Scan for the cell matching the given text and deliver its [x, y] coordinate at center. 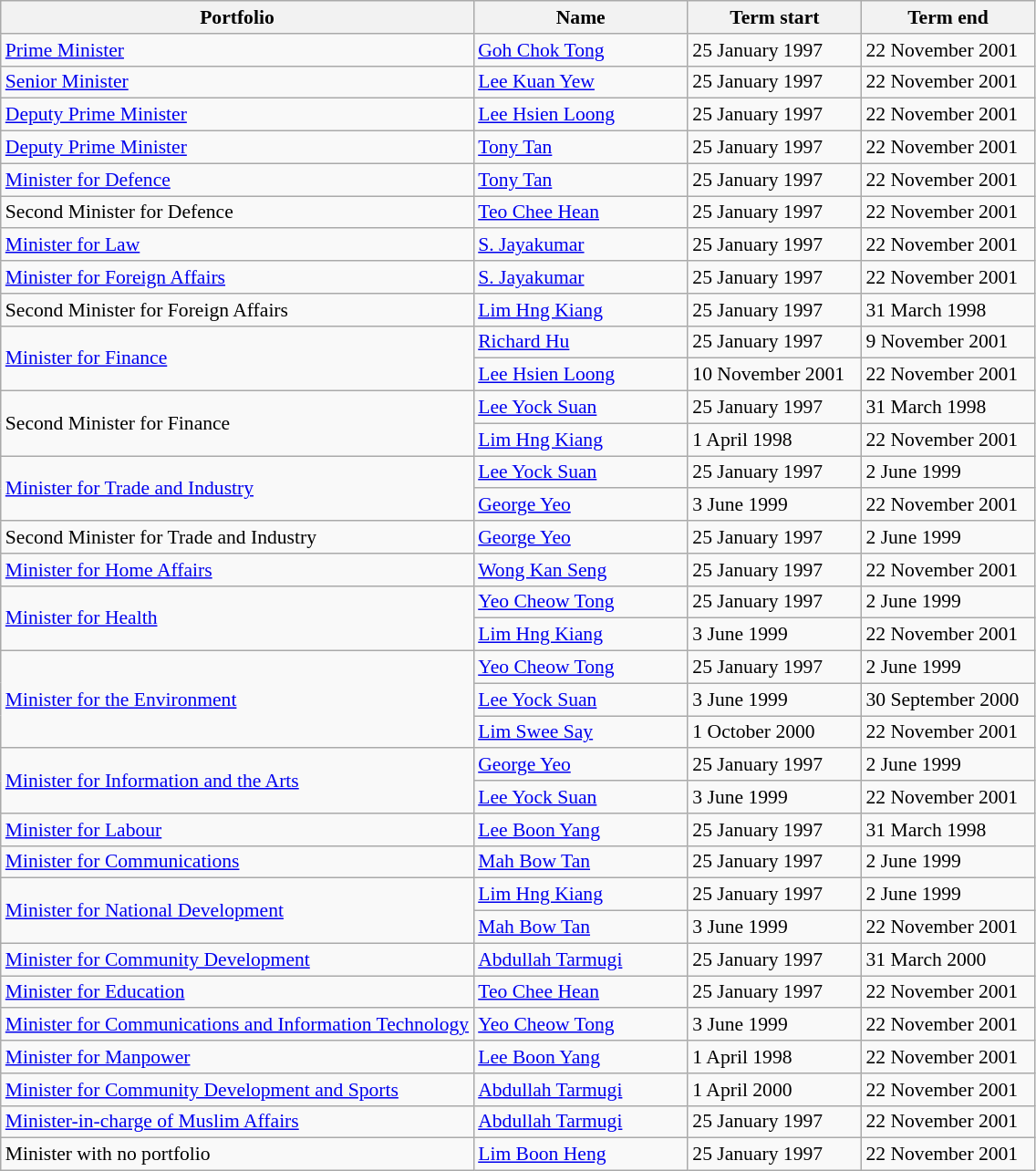
Second Minister for Defence [237, 212]
Term end [948, 17]
Senior Minister [237, 82]
Minister-in-charge of Muslim Affairs [237, 1122]
Minister for Communications and Information Technology [237, 1025]
Lim Swee Say [580, 732]
Minister for Trade and Industry [237, 489]
9 November 2001 [948, 342]
Wong Kan Seng [580, 570]
Name [580, 17]
Minister for the Environment [237, 700]
Prime Minister [237, 50]
Minister for National Development [237, 910]
Minister for Law [237, 245]
Minister with no portfolio [237, 1155]
Goh Chok Tong [580, 50]
Minister for Manpower [237, 1057]
1 October 2000 [774, 732]
Portfolio [237, 17]
Minister for Foreign Affairs [237, 277]
Minister for Communications [237, 862]
Richard Hu [580, 342]
Second Minister for Foreign Affairs [237, 310]
Lee Kuan Yew [580, 82]
30 September 2000 [948, 699]
Second Minister for Trade and Industry [237, 537]
Minister for Community Development [237, 959]
Minister for Community Development and Sports [237, 1090]
Term start [774, 17]
Minister for Labour [237, 830]
Minister for Health [237, 618]
Second Minister for Finance [237, 423]
Minister for Home Affairs [237, 570]
Lim Boon Heng [580, 1155]
10 November 2001 [774, 375]
Minister for Education [237, 992]
Minister for Finance [237, 358]
Minister for Defence [237, 180]
Minister for Information and the Arts [237, 781]
31 March 2000 [948, 959]
1 April 2000 [774, 1090]
